For the text-containing cell, return its midpoint in (x, y) coordinate format. 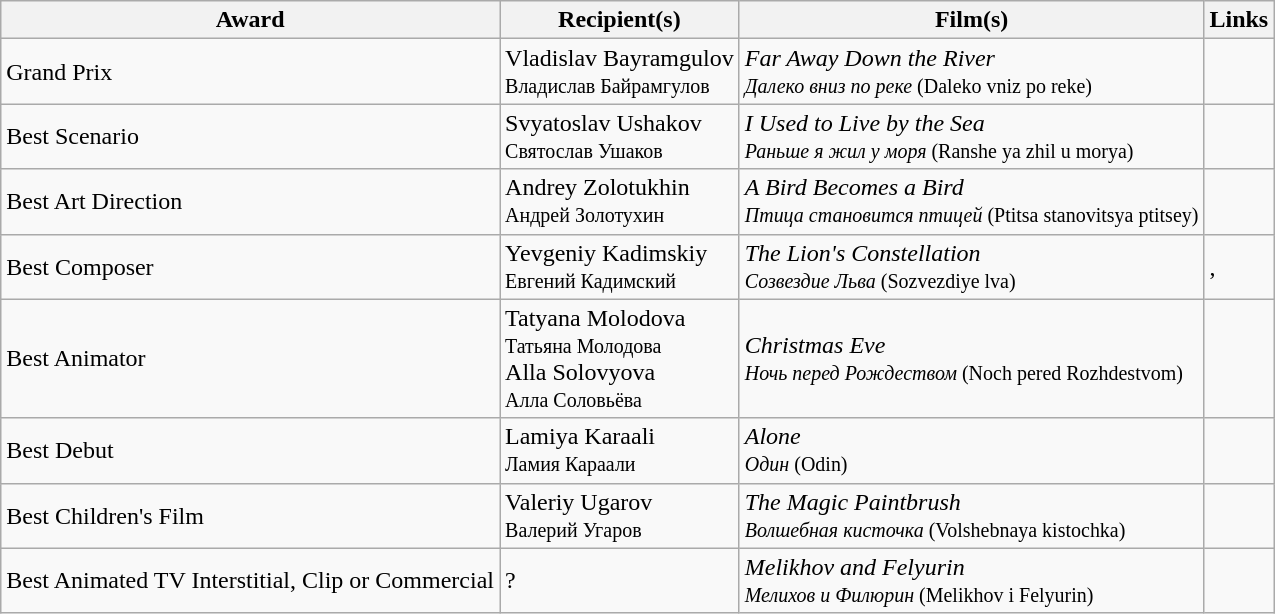
Best Art Direction (250, 202)
? (620, 580)
Vladislav BayramgulovВладислав Байрамгулов (620, 72)
Andrey ZolotukhinАндрей Золотухин (620, 202)
Melikhov and FelyurinМелихов и Филюрин (Melikhov i Felyurin) (972, 580)
Yevgeniy KadimskiyЕвгений Кадимский (620, 266)
I Used to Live by the SeaРаньше я жил у моря (Ranshe ya zhil u morya) (972, 136)
Grand Prix (250, 72)
Best Animated TV Interstitial, Clip or Commercial (250, 580)
Svyatoslav UshakovСвятослав Ушаков (620, 136)
Christmas EveНочь перед Рождеством (Noch pered Rozhdestvom) (972, 358)
Best Children's Film (250, 516)
Tatyana MolodovaТатьяна МолодоваAlla SolovyovaАлла Соловьёва (620, 358)
Links (1239, 20)
Recipient(s) (620, 20)
The Lion's ConstellationСозвездие Льва (Sozvezdiye lva) (972, 266)
Film(s) (972, 20)
Best Composer (250, 266)
Lamiya KaraaliЛамия Караали (620, 450)
A Bird Becomes a BirdПтица становится птицей (Ptitsa stanovitsya ptitsey) (972, 202)
Best Animator (250, 358)
Best Scenario (250, 136)
, (1239, 266)
Far Away Down the RiverДалеко вниз по реке (Daleko vniz po reke) (972, 72)
AloneОдин (Odin) (972, 450)
Valeriy UgarovВалерий Угаров (620, 516)
The Magic PaintbrushВолшебная кисточка (Volshebnaya kistochka) (972, 516)
Best Debut (250, 450)
Award (250, 20)
